Return [x, y] of the center of cell containing provided text 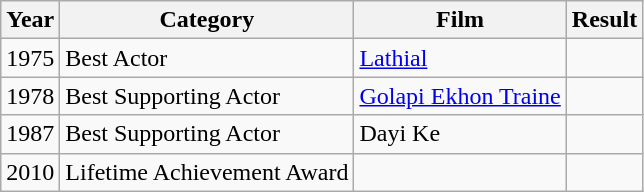
Best Actor [207, 58]
Lathial [460, 58]
1975 [30, 58]
2010 [30, 172]
Category [207, 20]
Dayi Ke [460, 134]
Result [604, 20]
Film [460, 20]
Lifetime Achievement Award [207, 172]
Golapi Ekhon Traine [460, 96]
1987 [30, 134]
1978 [30, 96]
Year [30, 20]
